For the text-containing cell, return its midpoint in (x, y) coordinate format. 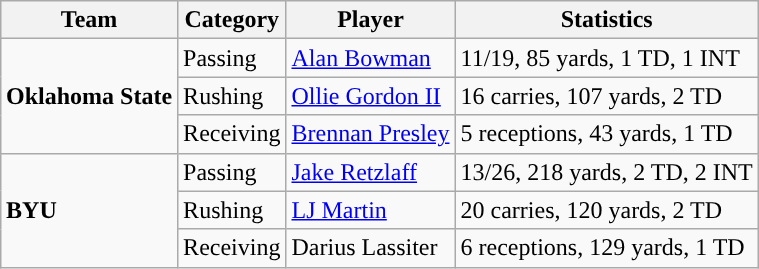
Jake Retzlaff (370, 172)
Brennan Presley (370, 134)
LJ Martin (370, 210)
BYU (90, 210)
6 receptions, 129 yards, 1 TD (606, 248)
Oklahoma State (90, 96)
11/19, 85 yards, 1 TD, 1 INT (606, 58)
Alan Bowman (370, 58)
Team (90, 20)
Statistics (606, 20)
Ollie Gordon II (370, 96)
Darius Lassiter (370, 248)
20 carries, 120 yards, 2 TD (606, 210)
13/26, 218 yards, 2 TD, 2 INT (606, 172)
5 receptions, 43 yards, 1 TD (606, 134)
Category (232, 20)
Player (370, 20)
16 carries, 107 yards, 2 TD (606, 96)
